Pinpoint the cell where the given text exists, returning its (X, Y) midpoint coordinate. 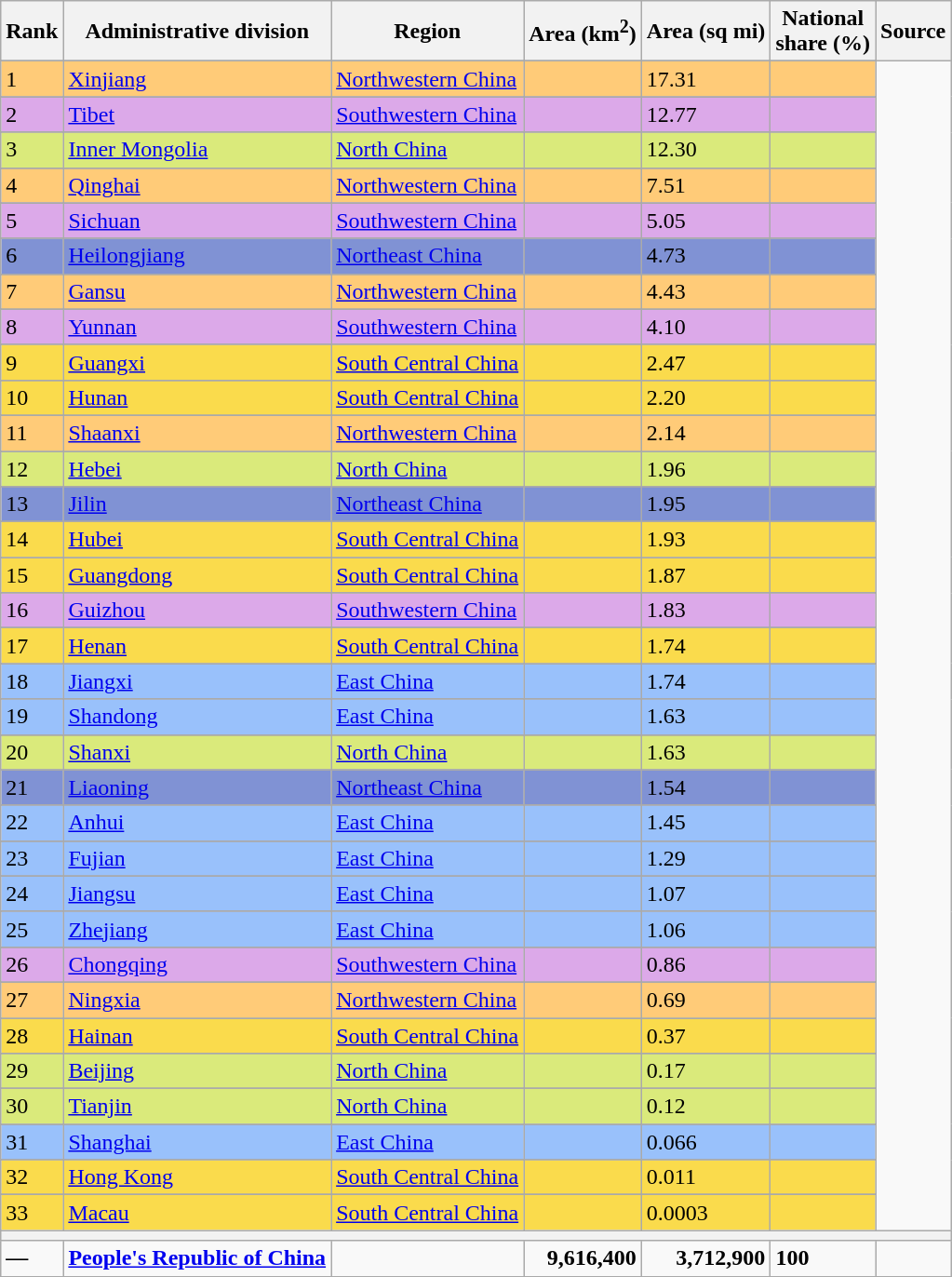
0.066 (705, 1142)
8 (32, 327)
27 (32, 1000)
0.37 (705, 1036)
4 (32, 185)
100 (823, 1258)
Sichuan (197, 221)
6 (32, 256)
Ningxia (197, 1000)
9 (32, 362)
Beijing (197, 1071)
Guangxi (197, 362)
24 (32, 894)
Shandong (197, 717)
3 (32, 150)
0.0003 (705, 1213)
0.12 (705, 1107)
11 (32, 433)
1 (32, 79)
Jiangsu (197, 894)
17 (32, 646)
2.20 (705, 397)
14 (32, 540)
19 (32, 717)
12 (32, 468)
Shanxi (197, 752)
Region (428, 32)
1.45 (705, 823)
10 (32, 397)
People's Republic of China (197, 1258)
1.96 (705, 468)
16 (32, 611)
13 (32, 504)
Anhui (197, 823)
12.30 (705, 150)
17.31 (705, 79)
Nationalshare (%) (823, 32)
18 (32, 681)
0.69 (705, 1000)
31 (32, 1142)
1.07 (705, 894)
4.10 (705, 327)
Chongqing (197, 964)
22 (32, 823)
Source (912, 32)
2.47 (705, 362)
25 (32, 929)
23 (32, 858)
0.17 (705, 1071)
9,616,400 (583, 1258)
4.73 (705, 256)
0.86 (705, 964)
2 (32, 114)
1.06 (705, 929)
Area (km2) (583, 32)
33 (32, 1213)
1.95 (705, 504)
1.93 (705, 540)
Hong Kong (197, 1177)
Jiangxi (197, 681)
Jilin (197, 504)
Shaanxi (197, 433)
32 (32, 1177)
Qinghai (197, 185)
7 (32, 291)
29 (32, 1071)
1.29 (705, 858)
Tibet (197, 114)
Hainan (197, 1036)
Rank (32, 32)
Yunnan (197, 327)
Guizhou (197, 611)
Henan (197, 646)
5 (32, 221)
30 (32, 1107)
26 (32, 964)
Xinjiang (197, 79)
1.54 (705, 787)
7.51 (705, 185)
15 (32, 575)
12.77 (705, 114)
20 (32, 752)
— (32, 1258)
Zhejiang (197, 929)
1.87 (705, 575)
2.14 (705, 433)
Tianjin (197, 1107)
Macau (197, 1213)
28 (32, 1036)
0.011 (705, 1177)
Heilongjiang (197, 256)
Hunan (197, 397)
4.43 (705, 291)
Hubei (197, 540)
Liaoning (197, 787)
Hebei (197, 468)
Guangdong (197, 575)
Shanghai (197, 1142)
1.83 (705, 611)
Administrative division (197, 32)
3,712,900 (705, 1258)
Gansu (197, 291)
Fujian (197, 858)
Inner Mongolia (197, 150)
Area (sq mi) (705, 32)
21 (32, 787)
5.05 (705, 221)
